Return the (x, y) coordinate for the center point of the cell that contains the specified text.  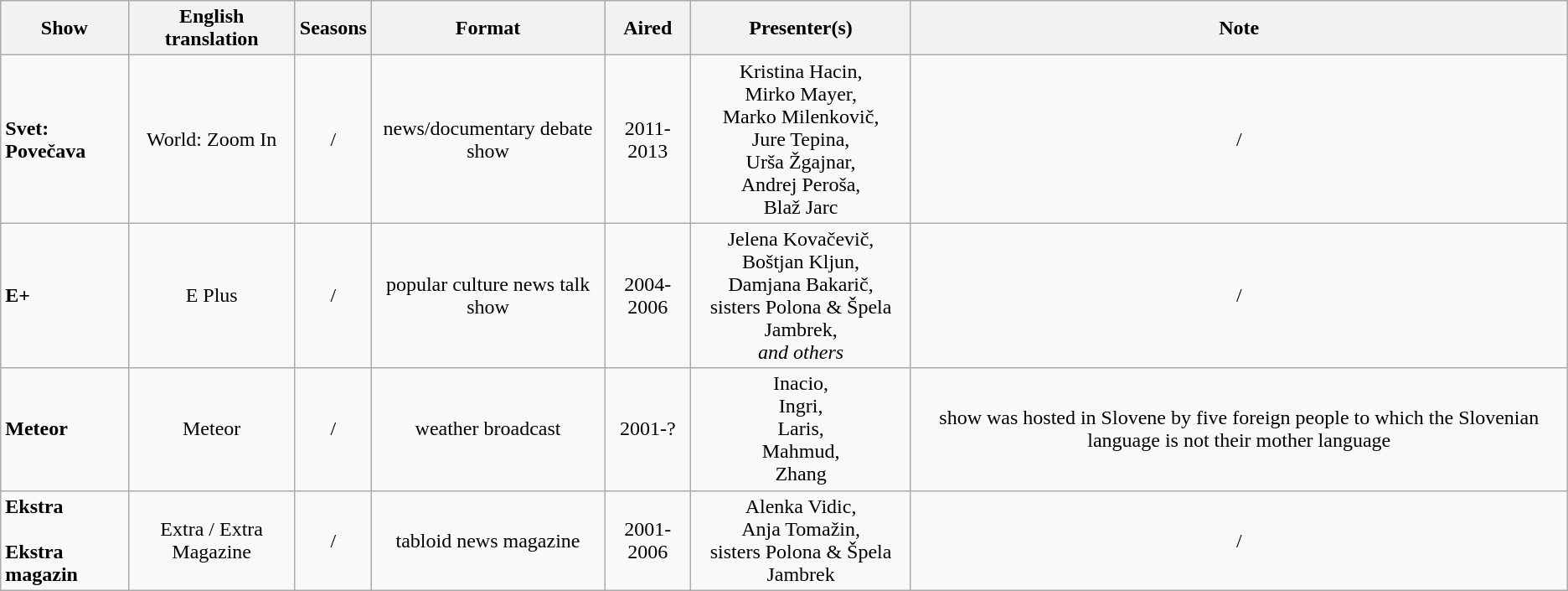
Seasons (333, 29)
Svet: Povečava (64, 139)
World: Zoom In (211, 139)
show was hosted in Slovene by five foreign people to which the Slovenian language is not their mother language (1239, 429)
Show (64, 29)
2011-2013 (648, 139)
Alenka Vidic,Anja Tomažin,sisters Polona & Špela Jambrek (801, 540)
Note (1239, 29)
2001-? (648, 429)
news/documentary debate show (487, 139)
Inacio,Ingri,Laris,Mahmud,Zhang (801, 429)
Extra / Extra Magazine (211, 540)
2004-2006 (648, 295)
Format (487, 29)
Jelena Kovačevič,Boštjan Kljun,Damjana Bakarič,sisters Polona & Špela Jambrek,and others (801, 295)
English translation (211, 29)
tabloid news magazine (487, 540)
E Plus (211, 295)
popular culture news talk show (487, 295)
weather broadcast (487, 429)
Aired (648, 29)
Kristina Hacin,Mirko Mayer,Marko Milenkovič,Jure Tepina,Urša Žgajnar,Andrej Peroša,Blaž Jarc (801, 139)
E+ (64, 295)
2001-2006 (648, 540)
Presenter(s) (801, 29)
EkstraEkstra magazin (64, 540)
